Extract the (X, Y) coordinate from the center of the cell holding the provided text.  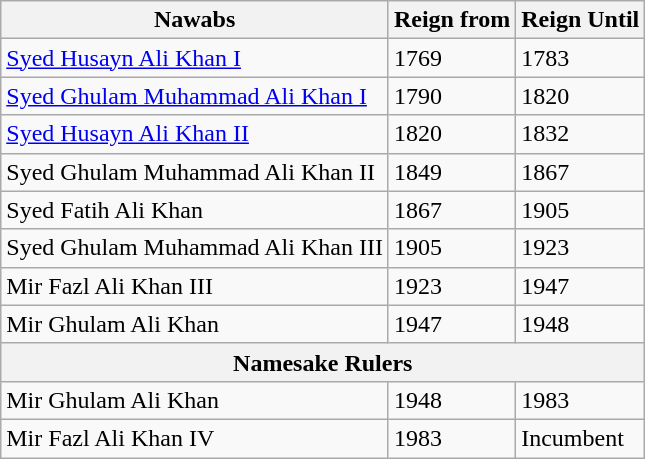
1790 (452, 96)
Mir Fazl Ali Khan IV (195, 438)
Reign from (452, 20)
Incumbent (580, 438)
Syed Fatih Ali Khan (195, 210)
1832 (580, 134)
Reign Until (580, 20)
Namesake Rulers (323, 362)
Syed Husayn Ali Khan II (195, 134)
Syed Ghulam Muhammad Ali Khan II (195, 172)
Syed Ghulam Muhammad Ali Khan I (195, 96)
Mir Fazl Ali Khan III (195, 286)
Syed Husayn Ali Khan I (195, 58)
Nawabs (195, 20)
Syed Ghulam Muhammad Ali Khan III (195, 248)
1783 (580, 58)
1769 (452, 58)
1849 (452, 172)
